Locate the cell with the specified text and output its (X, Y) center coordinate. 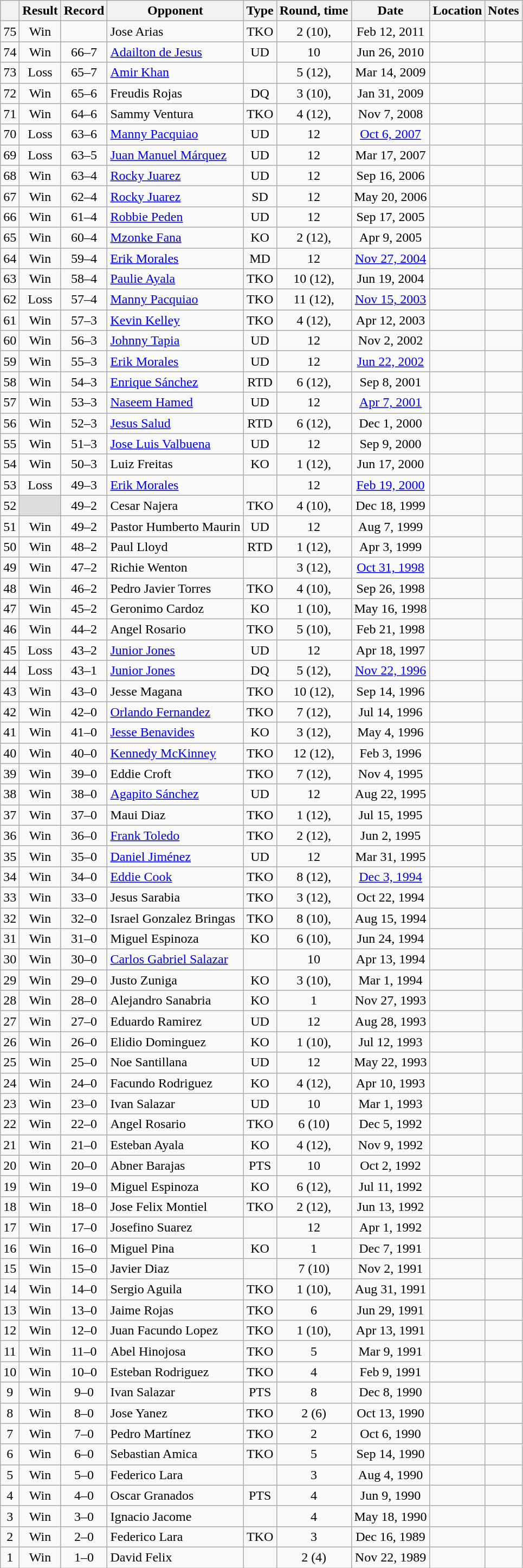
30 (10, 960)
44–2 (84, 630)
Mar 1, 1994 (390, 980)
22 (10, 1124)
Sebastian Amica (176, 1454)
59–4 (84, 258)
23–0 (84, 1104)
66–7 (84, 52)
65 (10, 237)
25–0 (84, 1062)
13 (10, 1310)
7 (10, 1434)
53–3 (84, 403)
Cesar Najera (176, 506)
Mar 9, 1991 (390, 1351)
Sep 14, 1990 (390, 1454)
Feb 9, 1991 (390, 1372)
58 (10, 382)
Eddie Croft (176, 774)
Jesus Sarabia (176, 897)
45 (10, 650)
Apr 10, 1993 (390, 1083)
Sep 16, 2006 (390, 176)
17–0 (84, 1227)
8 (10), (314, 918)
39–0 (84, 774)
66 (10, 217)
38–0 (84, 794)
Oct 31, 1998 (390, 567)
Eduardo Ramirez (176, 1021)
Nov 27, 1993 (390, 1001)
2 (4) (314, 1557)
73 (10, 73)
Dec 8, 1990 (390, 1392)
11 (10, 1351)
4–0 (84, 1495)
58–4 (84, 279)
65–7 (84, 73)
Pedro Javier Torres (176, 588)
Jaime Rojas (176, 1310)
13–0 (84, 1310)
43–2 (84, 650)
3–0 (84, 1516)
Esteban Ayala (176, 1145)
11 (12), (314, 300)
67 (10, 196)
Jun 19, 2004 (390, 279)
5–0 (84, 1475)
Sammy Ventura (176, 114)
63–6 (84, 134)
Mar 1, 1993 (390, 1104)
27–0 (84, 1021)
43–0 (84, 691)
71 (10, 114)
7–0 (84, 1434)
Dec 16, 1989 (390, 1537)
Nov 2, 2002 (390, 341)
43–1 (84, 671)
Josefino Suarez (176, 1227)
Jesus Salud (176, 423)
Geronimo Cardoz (176, 609)
5 (10), (314, 630)
6 (10) (314, 1124)
Orlando Fernandez (176, 712)
63 (10, 279)
Jul 15, 1995 (390, 815)
Aug 15, 1994 (390, 918)
69 (10, 155)
Abel Hinojosa (176, 1351)
May 22, 1993 (390, 1062)
Esteban Rodriguez (176, 1372)
Maui Diaz (176, 815)
12–0 (84, 1331)
May 4, 1996 (390, 733)
9 (10, 1392)
Apr 9, 2005 (390, 237)
Feb 19, 2000 (390, 485)
16–0 (84, 1248)
Oct 6, 1990 (390, 1434)
Javier Diaz (176, 1269)
Jose Felix Montiel (176, 1207)
33–0 (84, 897)
Oct 13, 1990 (390, 1413)
57 (10, 403)
Facundo Rodriguez (176, 1083)
Agapito Sánchez (176, 794)
Dec 3, 1994 (390, 877)
Robbie Peden (176, 217)
37–0 (84, 815)
Kevin Kelley (176, 320)
Apr 13, 1994 (390, 960)
Kennedy McKinney (176, 753)
14–0 (84, 1290)
Location (457, 11)
Sep 26, 1998 (390, 588)
60–4 (84, 237)
30–0 (84, 960)
Nov 27, 2004 (390, 258)
Type (260, 11)
May 16, 1998 (390, 609)
42 (10, 712)
David Felix (176, 1557)
41–0 (84, 733)
35–0 (84, 856)
68 (10, 176)
46–2 (84, 588)
Mar 31, 1995 (390, 856)
May 20, 2006 (390, 196)
Alejandro Sanabria (176, 1001)
Aug 7, 1999 (390, 526)
Oct 2, 1992 (390, 1165)
SD (260, 196)
54 (10, 464)
57–3 (84, 320)
Mzonke Fana (176, 237)
Daniel Jiménez (176, 856)
21 (10, 1145)
Dec 1, 2000 (390, 423)
Juan Manuel Márquez (176, 155)
Luiz Freitas (176, 464)
Apr 7, 2001 (390, 403)
Paul Lloyd (176, 547)
64 (10, 258)
Jesse Benavides (176, 733)
Feb 21, 1998 (390, 630)
Jesse Magana (176, 691)
55–3 (84, 361)
49 (10, 567)
2–0 (84, 1537)
May 18, 1990 (390, 1516)
31 (10, 939)
Jun 24, 1994 (390, 939)
Apr 1, 1992 (390, 1227)
62–4 (84, 196)
49–3 (84, 485)
18 (10, 1207)
23 (10, 1104)
Richie Wenton (176, 567)
Adailton de Jesus (176, 52)
44 (10, 671)
8 (12), (314, 877)
Record (84, 11)
31–0 (84, 939)
Apr 13, 1991 (390, 1331)
38 (10, 794)
Nov 4, 1995 (390, 774)
Sep 8, 2001 (390, 382)
19–0 (84, 1186)
Amir Khan (176, 73)
Jun 9, 1990 (390, 1495)
11–0 (84, 1351)
Oct 6, 2007 (390, 134)
Johnny Tapia (176, 341)
Carlos Gabriel Salazar (176, 960)
Jun 22, 2002 (390, 361)
18–0 (84, 1207)
Sep 9, 2000 (390, 444)
Jose Yanez (176, 1413)
40 (10, 753)
Jose Arias (176, 31)
55 (10, 444)
2 (6) (314, 1413)
26–0 (84, 1042)
Israel Gonzalez Bringas (176, 918)
65–6 (84, 93)
Oscar Granados (176, 1495)
29–0 (84, 980)
62 (10, 300)
46 (10, 630)
Nov 9, 1992 (390, 1145)
Sep 17, 2005 (390, 217)
43 (10, 691)
28 (10, 1001)
36 (10, 835)
Dec 7, 1991 (390, 1248)
Apr 18, 1997 (390, 650)
51 (10, 526)
Jan 31, 2009 (390, 93)
Aug 28, 1993 (390, 1021)
28–0 (84, 1001)
2 (10), (314, 31)
53 (10, 485)
56 (10, 423)
Elidio Dominguez (176, 1042)
Sergio Aguila (176, 1290)
48–2 (84, 547)
20–0 (84, 1165)
Aug 31, 1991 (390, 1290)
7 (10) (314, 1269)
34 (10, 877)
61 (10, 320)
Round, time (314, 11)
12 (12), (314, 753)
70 (10, 134)
51–3 (84, 444)
Abner Barajas (176, 1165)
Oct 22, 1994 (390, 897)
47 (10, 609)
Juan Facundo Lopez (176, 1331)
75 (10, 31)
24 (10, 1083)
35 (10, 856)
Freudis Rojas (176, 93)
34–0 (84, 877)
Opponent (176, 11)
64–6 (84, 114)
6–0 (84, 1454)
20 (10, 1165)
63–4 (84, 176)
45–2 (84, 609)
Result (40, 11)
1–0 (84, 1557)
36–0 (84, 835)
50–3 (84, 464)
Jun 2, 1995 (390, 835)
27 (10, 1021)
Nov 2, 1991 (390, 1269)
52–3 (84, 423)
74 (10, 52)
Paulie Ayala (176, 279)
9–0 (84, 1392)
21–0 (84, 1145)
16 (10, 1248)
Enrique Sánchez (176, 382)
8–0 (84, 1413)
72 (10, 93)
32 (10, 918)
42–0 (84, 712)
Mar 14, 2009 (390, 73)
Miguel Pina (176, 1248)
32–0 (84, 918)
14 (10, 1290)
Nov 22, 1989 (390, 1557)
22–0 (84, 1124)
Jul 11, 1992 (390, 1186)
54–3 (84, 382)
17 (10, 1227)
Date (390, 11)
Apr 3, 1999 (390, 547)
Pastor Humberto Maurin (176, 526)
Feb 3, 1996 (390, 753)
40–0 (84, 753)
Naseem Hamed (176, 403)
MD (260, 258)
63–5 (84, 155)
33 (10, 897)
Nov 15, 2003 (390, 300)
15 (10, 1269)
Jun 29, 1991 (390, 1310)
Justo Zuniga (176, 980)
Jose Luis Valbuena (176, 444)
61–4 (84, 217)
Nov 22, 1996 (390, 671)
57–4 (84, 300)
Jul 14, 1996 (390, 712)
26 (10, 1042)
Jun 26, 2010 (390, 52)
39 (10, 774)
29 (10, 980)
Dec 18, 1999 (390, 506)
10–0 (84, 1372)
52 (10, 506)
Jun 17, 2000 (390, 464)
Eddie Cook (176, 877)
Jul 12, 1993 (390, 1042)
48 (10, 588)
41 (10, 733)
56–3 (84, 341)
59 (10, 361)
60 (10, 341)
Notes (503, 11)
Pedro Martínez (176, 1434)
Aug 4, 1990 (390, 1475)
37 (10, 815)
50 (10, 547)
24–0 (84, 1083)
Frank Toledo (176, 835)
Aug 22, 1995 (390, 794)
Mar 17, 2007 (390, 155)
47–2 (84, 567)
Apr 12, 2003 (390, 320)
Feb 12, 2011 (390, 31)
Noe Santillana (176, 1062)
Jun 13, 1992 (390, 1207)
19 (10, 1186)
Dec 5, 1992 (390, 1124)
6 (10), (314, 939)
Ignacio Jacome (176, 1516)
15–0 (84, 1269)
25 (10, 1062)
Sep 14, 1996 (390, 691)
Nov 7, 2008 (390, 114)
